Extract the [x, y] coordinate from the center of the cell holding the provided text.  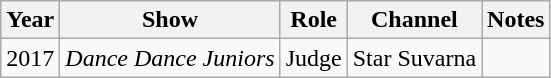
Judge [314, 58]
Notes [516, 20]
Show [170, 20]
2017 [30, 58]
Dance Dance Juniors [170, 58]
Role [314, 20]
Star Suvarna [414, 58]
Year [30, 20]
Channel [414, 20]
